Find where the given text appears and provide that cell's center as [X, Y] coordinate. 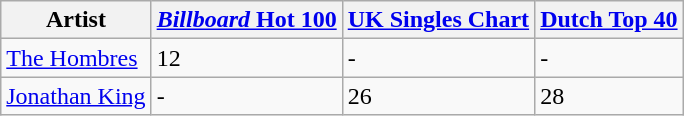
UK Singles Chart [438, 20]
Billboard Hot 100 [246, 20]
12 [246, 58]
Dutch Top 40 [609, 20]
28 [609, 96]
The Hombres [76, 58]
26 [438, 96]
Jonathan King [76, 96]
Artist [76, 20]
